Output the (x, y) coordinate of the center of the cell containing the given text.  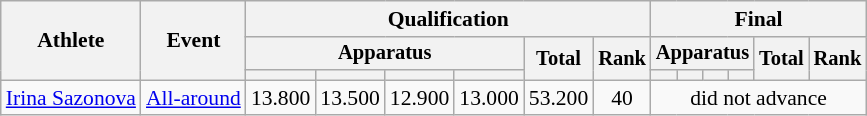
13.800 (280, 98)
Final (758, 19)
12.900 (420, 98)
53.200 (558, 98)
13.000 (488, 98)
Qualification (448, 19)
Event (194, 40)
13.500 (350, 98)
Athlete (71, 40)
did not advance (758, 98)
40 (622, 98)
Irina Sazonova (71, 98)
All-around (194, 98)
